Find where the given text appears and provide that cell's center as (x, y) coordinate. 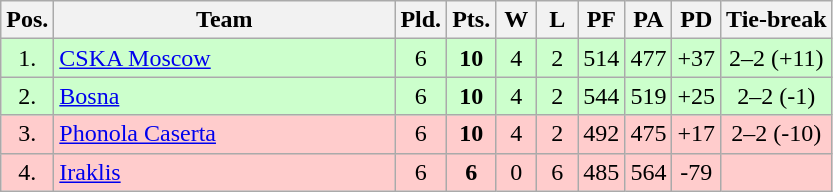
PF (602, 20)
475 (648, 134)
W (516, 20)
Pld. (421, 20)
477 (648, 58)
492 (602, 134)
485 (602, 172)
PA (648, 20)
Team (224, 20)
Pos. (28, 20)
2–2 (-1) (777, 96)
4. (28, 172)
514 (602, 58)
L (558, 20)
2–2 (+11) (777, 58)
3. (28, 134)
0 (516, 172)
2–2 (-10) (777, 134)
+37 (696, 58)
1. (28, 58)
CSKA Moscow (224, 58)
Tie-break (777, 20)
544 (602, 96)
Pts. (472, 20)
+25 (696, 96)
564 (648, 172)
519 (648, 96)
PD (696, 20)
Iraklis (224, 172)
Bosna (224, 96)
-79 (696, 172)
Phonola Caserta (224, 134)
2. (28, 96)
+17 (696, 134)
